Find where the given text appears and provide that cell's center as [x, y] coordinate. 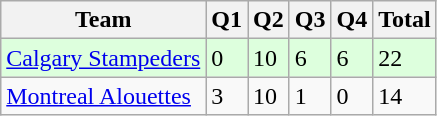
Total [405, 20]
Q2 [269, 20]
Montreal Alouettes [104, 96]
Calgary Stampeders [104, 58]
Q4 [352, 20]
Q3 [310, 20]
22 [405, 58]
Q1 [227, 20]
Team [104, 20]
3 [227, 96]
1 [310, 96]
14 [405, 96]
